From the cell containing the given text, extract its center point as [X, Y] coordinate. 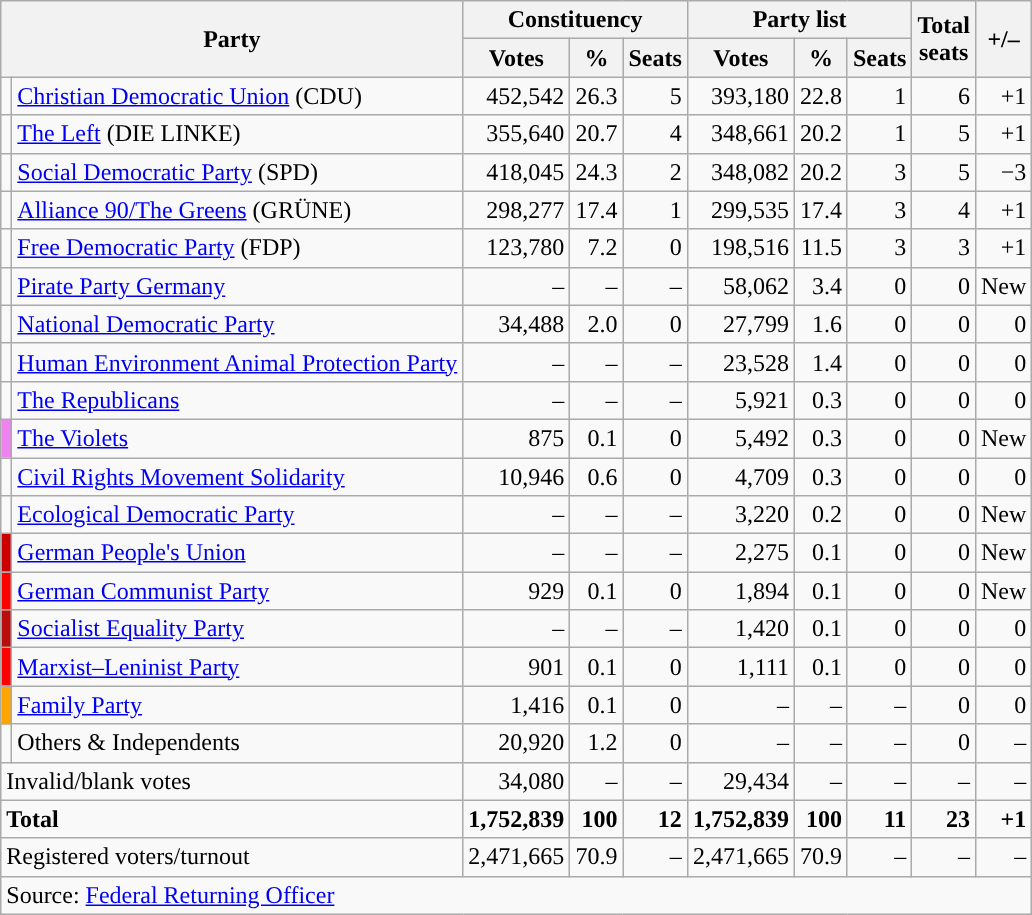
Invalid/blank votes [232, 781]
Ecological Democratic Party [238, 515]
1.6 [820, 324]
12 [655, 819]
2,275 [740, 553]
26.3 [596, 96]
1,111 [740, 667]
27,799 [740, 324]
2.0 [596, 324]
355,640 [516, 134]
11.5 [820, 248]
299,535 [740, 210]
452,542 [516, 96]
1,894 [740, 591]
Constituency [576, 20]
Totalseats [944, 39]
The Republicans [238, 400]
German People's Union [238, 553]
875 [516, 438]
Party list [800, 20]
Social Democratic Party (SPD) [238, 172]
348,661 [740, 134]
National Democratic Party [238, 324]
34,488 [516, 324]
Family Party [238, 705]
Marxist–Leninist Party [238, 667]
198,516 [740, 248]
23,528 [740, 362]
Free Democratic Party (FDP) [238, 248]
418,045 [516, 172]
The Violets [238, 438]
34,080 [516, 781]
123,780 [516, 248]
1,416 [516, 705]
0.6 [596, 477]
Christian Democratic Union (CDU) [238, 96]
901 [516, 667]
20,920 [516, 743]
2 [655, 172]
929 [516, 591]
Alliance 90/The Greens (GRÜNE) [238, 210]
Source: Federal Returning Officer [516, 895]
298,277 [516, 210]
Registered voters/turnout [232, 857]
3,220 [740, 515]
10,946 [516, 477]
Total [232, 819]
20.7 [596, 134]
24.3 [596, 172]
Pirate Party Germany [238, 286]
22.8 [820, 96]
The Left (DIE LINKE) [238, 134]
23 [944, 819]
Socialist Equality Party [238, 629]
58,062 [740, 286]
1.2 [596, 743]
Human Environment Animal Protection Party [238, 362]
5,492 [740, 438]
3.4 [820, 286]
+/– [1003, 39]
393,180 [740, 96]
4,709 [740, 477]
29,434 [740, 781]
6 [944, 96]
348,082 [740, 172]
0.2 [820, 515]
5,921 [740, 400]
−3 [1003, 172]
Others & Independents [238, 743]
1,420 [740, 629]
Party [232, 39]
Civil Rights Movement Solidarity [238, 477]
7.2 [596, 248]
11 [879, 819]
1.4 [820, 362]
German Communist Party [238, 591]
